Extract the [x, y] coordinate from the center of the cell holding the provided text.  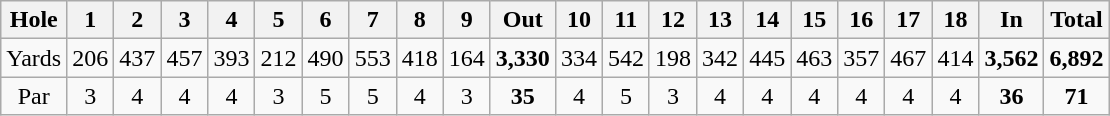
457 [184, 58]
3,330 [522, 58]
12 [672, 20]
17 [908, 20]
11 [626, 20]
198 [672, 58]
Hole [34, 20]
467 [908, 58]
2 [138, 20]
Total [1076, 20]
14 [768, 20]
18 [956, 20]
206 [90, 58]
334 [578, 58]
553 [372, 58]
Par [34, 96]
Out [522, 20]
16 [862, 20]
212 [278, 58]
437 [138, 58]
1 [90, 20]
10 [578, 20]
15 [814, 20]
Yards [34, 58]
357 [862, 58]
3,562 [1012, 58]
445 [768, 58]
490 [326, 58]
414 [956, 58]
542 [626, 58]
342 [720, 58]
9 [466, 20]
6 [326, 20]
393 [232, 58]
418 [420, 58]
6,892 [1076, 58]
8 [420, 20]
35 [522, 96]
In [1012, 20]
36 [1012, 96]
7 [372, 20]
71 [1076, 96]
164 [466, 58]
13 [720, 20]
463 [814, 58]
